Determine the (X, Y) coordinate at the center of the cell enclosing the given text.  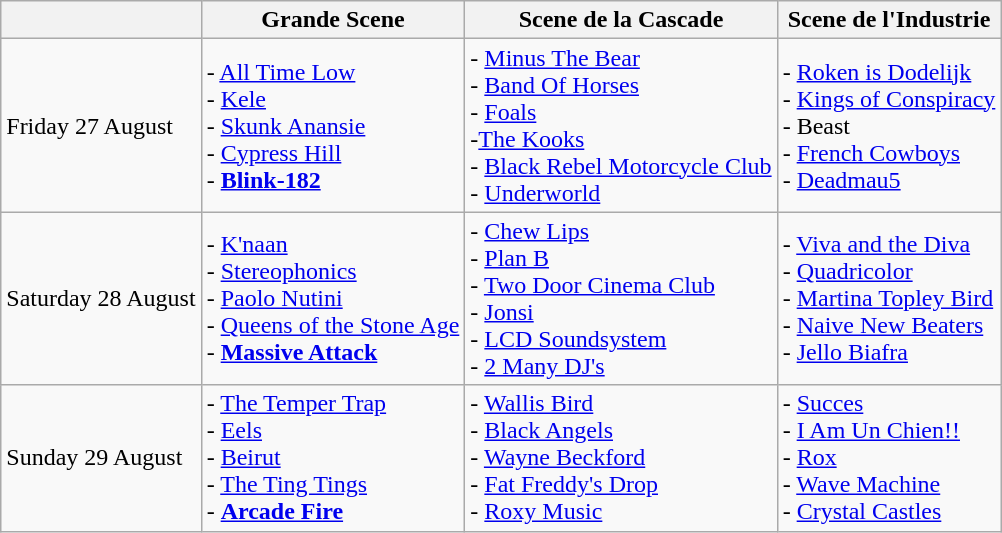
- Roken is Dodelijk- Kings of Conspiracy- Beast- French Cowboys- Deadmau5 (889, 126)
- The Temper Trap- Eels- Beirut- The Ting Tings- Arcade Fire (333, 458)
Grande Scene (333, 20)
- Succes- I Am Un Chien!!- Rox- Wave Machine- Crystal Castles (889, 458)
- Viva and the Diva- Quadricolor- Martina Topley Bird- Naive New Beaters- Jello Biafra (889, 298)
- K'naan- Stereophonics- Paolo Nutini- Queens of the Stone Age- Massive Attack (333, 298)
- Wallis Bird- Black Angels- Wayne Beckford- Fat Freddy's Drop- Roxy Music (621, 458)
Sunday 29 August (101, 458)
- All Time Low- Kele- Skunk Anansie- Cypress Hill- Blink-182 (333, 126)
- Chew Lips- Plan B- Two Door Cinema Club- Jonsi- LCD Soundsystem- 2 Many DJ's (621, 298)
Scene de la Cascade (621, 20)
- Minus The Bear- Band Of Horses- Foals-The Kooks - Black Rebel Motorcycle Club- Underworld (621, 126)
Scene de l'Industrie (889, 20)
Friday 27 August (101, 126)
Saturday 28 August (101, 298)
